Locate the cell with the specified text and output its (x, y) center coordinate. 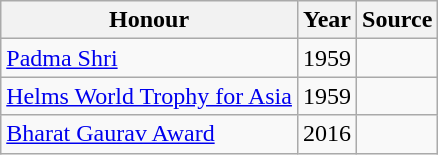
Year (326, 20)
Bharat Gaurav Award (150, 134)
Honour (150, 20)
Source (398, 20)
Helms World Trophy for Asia (150, 96)
Padma Shri (150, 58)
2016 (326, 134)
